Return (X, Y) of the center of cell containing provided text 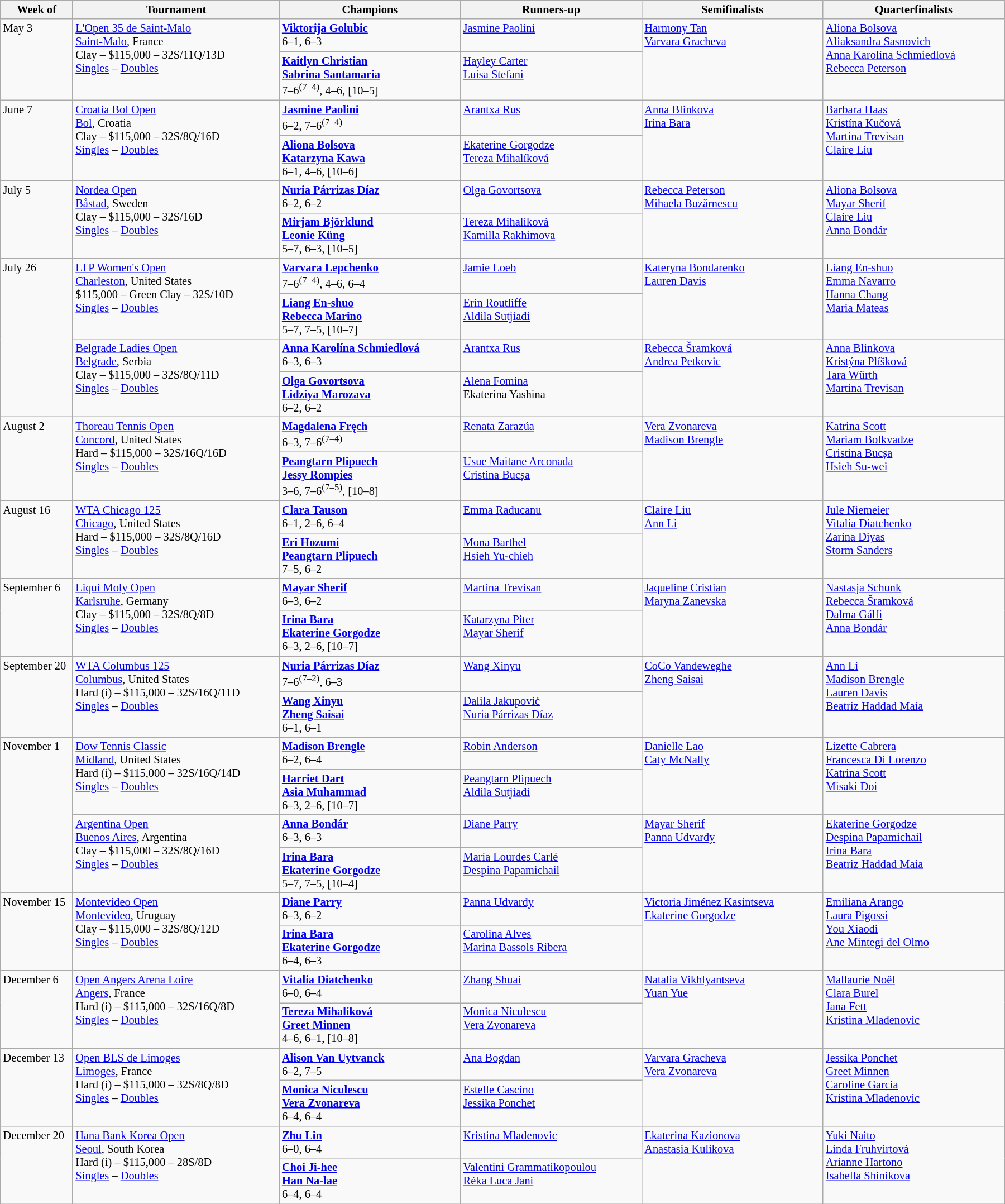
Robin Anderson (552, 753)
Jaqueline Cristian Maryna Zanevska (733, 618)
Peangtarn Plipuech Jessy Rompies 3–6, 7–6(7–5), [10–8] (370, 476)
Mallaurie Noël Clara Burel Jana Fett Kristina Mladenovic (913, 1010)
Diane Parry (552, 831)
Diane Parry 6–3, 6–2 (370, 909)
Viktorija Golubic 6–1, 6–3 (370, 35)
CoCo Vandeweghe Zheng Saisai (733, 697)
Tereza Mihalíková Greet Minnen 4–6, 6–1, [10–8] (370, 1025)
Aliona Bolsova Mayar Sherif Claire Liu Anna Bondár (913, 219)
September 20 (37, 697)
December 20 (37, 1165)
WTA Chicago 125 Chicago, United States Hard – $115,000 – 32S/8Q/16D Singles – Doubles (176, 539)
Ann Li Madison Brengle Lauren Davis Beatriz Haddad Maia (913, 697)
Argentina Open Buenos Aires, Argentina Clay – $115,000 – 32S/8Q/16D Singles – Doubles (176, 853)
Quarterfinalists (913, 9)
Estelle Cascino Jessika Ponchet (552, 1103)
WTA Columbus 125 Columbus, United States Hard (i) – $115,000 – 32S/16Q/11D Singles – Doubles (176, 697)
Panna Udvardy (552, 909)
Anna Karolína Schmiedlová 6–3, 6–3 (370, 355)
Ekaterine Gorgodze Tereza Mihalíková (552, 158)
Dalila Jakupović Nuria Párrizas Díaz (552, 714)
Alena Fomina Ekaterina Yashina (552, 394)
Wang Xinyu (552, 673)
Tereza Mihalíková Kamilla Rakhimova (552, 236)
Clara Tauson 6–1, 2–6, 6–4 (370, 517)
Renata Zarazúa (552, 434)
Open Angers Arena Loire Angers, France Hard (i) – $115,000 – 32S/16Q/8D Singles – Doubles (176, 1010)
Martina Trevisan (552, 595)
Natalia Vikhlyantseva Yuan Yue (733, 1010)
Nuria Párrizas Díaz 6–2, 6–2 (370, 197)
Hana Bank Korea Open Seoul, South Korea Hard (i) – $115,000 – 28S/8D Singles – Doubles (176, 1165)
Peangtarn Plipuech Aldila Sutjiadi (552, 792)
Zhu Lin 6–0, 6–4 (370, 1142)
August 16 (37, 539)
Rebecca Šramková Andrea Petkovic (733, 378)
Kateryna Bondarenko Lauren Davis (733, 299)
Jamie Loeb (552, 276)
Croatia Bol Open Bol, Croatia Clay – $115,000 – 32S/8Q/16D Singles – Doubles (176, 141)
Rebecca Peterson Mihaela Buzărnescu (733, 219)
Harriet Dart Asia Muhammad 6–3, 2–6, [10–7] (370, 792)
Danielle Lao Caty McNally (733, 776)
Jasmine Paolini 6–2, 7–6(7–4) (370, 117)
LTP Women's Open Charleston, United States $115,000 – Green Clay – 32S/10D Singles – Doubles (176, 299)
Anna Blinkova Kristýna Plíšková Tara Würth Martina Trevisan (913, 378)
Dow Tennis Classic Midland, United States Hard (i) – $115,000 – 32S/16Q/14D Singles – Doubles (176, 776)
Barbara Haas Kristína Kučová Martina Trevisan Claire Liu (913, 141)
Victoria Jiménez Kasintseva Ekaterine Gorgodze (733, 931)
Jule Niemeier Vitalia Diatchenko Zarina Diyas Storm Sanders (913, 539)
Yuki Naito Linda Fruhvirtová Arianne Hartono Isabella Shinikova (913, 1165)
Irina Bara Ekaterine Gorgodze 6–3, 2–6, [10–7] (370, 633)
November 1 (37, 815)
Alison Van Uytvanck 6–2, 7–5 (370, 1064)
Open BLS de Limoges Limoges, France Hard (i) – $115,000 – 32S/8Q/8D Singles – Doubles (176, 1087)
Erin Routliffe Aldila Sutjiadi (552, 316)
Irina Bara Ekaterine Gorgodze 5–7, 7–5, [10–4] (370, 870)
Mona Barthel Hsieh Yu-chieh (552, 556)
Aliona Bolsova Katarzyna Kawa 6–1, 4–6, [10–6] (370, 158)
November 15 (37, 931)
Choi Ji-hee Han Na-lae 6–4, 6–4 (370, 1181)
Mirjam Björklund Leonie Küng 5–7, 6–3, [10–5] (370, 236)
Magdalena Fręch 6–3, 7–6(7–4) (370, 434)
Nastasja Schunk Rebecca Šramková Dalma Gálfi Anna Bondár (913, 618)
Irina Bara Ekaterine Gorgodze 6–4, 6–3 (370, 948)
Liang En-shuo Emma Navarro Hanna Chang Maria Mateas (913, 299)
Liqui Moly Open Karlsruhe, Germany Clay – $115,000 – 32S/8Q/8D Singles – Doubles (176, 618)
June 7 (37, 141)
July 26 (37, 338)
María Lourdes Carlé Despina Papamichail (552, 870)
December 6 (37, 1010)
Kaitlyn Christian Sabrina Santamaria 7–6(7–4), 4–6, [10–5] (370, 76)
Katrina Scott Mariam Bolkvadze Cristina Bucșa Hsieh Su-wei (913, 458)
Jessika Ponchet Greet Minnen Caroline Garcia Kristina Mladenovic (913, 1087)
Ana Bogdan (552, 1064)
Liang En-shuo Rebecca Marino 5–7, 7–5, [10–7] (370, 316)
Monica Niculescu Vera Zvonareva 6–4, 6–4 (370, 1103)
Anna Bondár 6–3, 6–3 (370, 831)
September 6 (37, 618)
Ekaterine Gorgodze Despina Papamichail Irina Bara Beatriz Haddad Maia (913, 853)
Vitalia Diatchenko 6–0, 6–4 (370, 987)
Olga Govortsova (552, 197)
Lizette Cabrera Francesca Di Lorenzo Katrina Scott Misaki Doi (913, 776)
May 3 (37, 59)
Mayar Sherif Panna Udvardy (733, 853)
Nuria Párrizas Díaz 7–6(7–2), 6–3 (370, 673)
Champions (370, 9)
Monica Niculescu Vera Zvonareva (552, 1025)
Tournament (176, 9)
Mayar Sherif 6–3, 6–2 (370, 595)
Nordea Open Båstad, Sweden Clay – $115,000 – 32S/16D Singles – Doubles (176, 219)
Katarzyna Piter Mayar Sherif (552, 633)
Carolina Alves Marina Bassols Ribera (552, 948)
Claire Liu Ann Li (733, 539)
Varvara Gracheva Vera Zvonareva (733, 1087)
Wang Xinyu Zheng Saisai 6–1, 6–1 (370, 714)
Ekaterina Kazionova Anastasia Kulikova (733, 1165)
Hayley Carter Luisa Stefani (552, 76)
Week of (37, 9)
Emiliana Arango Laura Pigossi You Xiaodi Ane Mintegi del Olmo (913, 931)
Thoreau Tennis Open Concord, United States Hard – $115,000 – 32S/16Q/16D Singles – Doubles (176, 458)
Emma Raducanu (552, 517)
July 5 (37, 219)
Valentini Grammatikopoulou Réka Luca Jani (552, 1181)
Montevideo Open Montevideo, Uruguay Clay – $115,000 – 32S/8Q/12D Singles – Doubles (176, 931)
Aliona Bolsova Aliaksandra Sasnovich Anna Karolína Schmiedlová Rebecca Peterson (913, 59)
Jasmine Paolini (552, 35)
Anna Blinkova Irina Bara (733, 141)
Belgrade Ladies Open Belgrade, Serbia Clay – $115,000 – 32S/8Q/11D Singles – Doubles (176, 378)
December 13 (37, 1087)
Eri Hozumi Peangtarn Plipuech 7–5, 6–2 (370, 556)
Usue Maitane Arconada Cristina Bucșa (552, 476)
August 2 (37, 458)
Kristina Mladenovic (552, 1142)
Harmony Tan Varvara Gracheva (733, 59)
L'Open 35 de Saint-Malo Saint-Malo, France Clay – $115,000 – 32S/11Q/13D Singles – Doubles (176, 59)
Olga Govortsova Lidziya Marozava 6–2, 6–2 (370, 394)
Madison Brengle 6–2, 6–4 (370, 753)
Runners-up (552, 9)
Vera Zvonareva Madison Brengle (733, 458)
Zhang Shuai (552, 987)
Varvara Lepchenko 7–6(7–4), 4–6, 6–4 (370, 276)
Semifinalists (733, 9)
